Identify which cell holds the provided text, then report its [x, y] central coordinate. 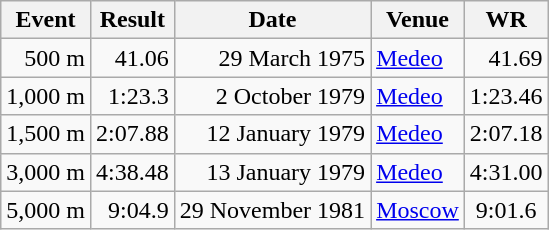
9:04.9 [132, 210]
4:38.48 [132, 172]
4:31.00 [506, 172]
Moscow [418, 210]
2:07.18 [506, 134]
500 m [46, 58]
29 March 1975 [272, 58]
2 October 1979 [272, 96]
Result [132, 20]
41.06 [132, 58]
Event [46, 20]
WR [506, 20]
Date [272, 20]
1,000 m [46, 96]
Venue [418, 20]
5,000 m [46, 210]
3,000 m [46, 172]
41.69 [506, 58]
1,500 m [46, 134]
1:23.46 [506, 96]
29 November 1981 [272, 210]
1:23.3 [132, 96]
12 January 1979 [272, 134]
9:01.6 [506, 210]
13 January 1979 [272, 172]
2:07.88 [132, 134]
